Identify which cell holds the provided text, then report its [X, Y] central coordinate. 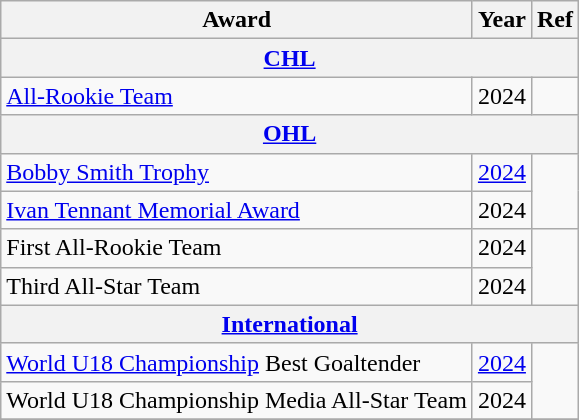
Ivan Tennant Memorial Award [237, 210]
World U18 Championship Media All-Star Team [237, 400]
International [290, 324]
Ref [554, 20]
All-Rookie Team [237, 96]
Third All-Star Team [237, 286]
CHL [290, 58]
Year [502, 20]
First All-Rookie Team [237, 248]
World U18 Championship Best Goaltender [237, 362]
OHL [290, 134]
Award [237, 20]
Bobby Smith Trophy [237, 172]
